Determine the [X, Y] coordinate at the center of the cell enclosing the given text.  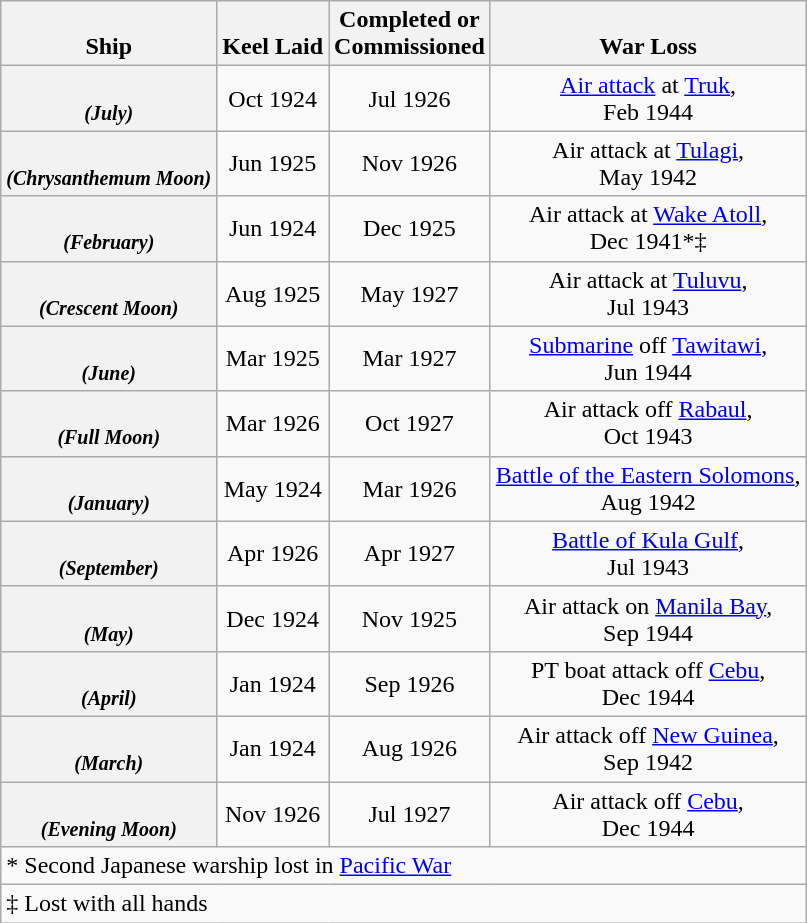
(July) [109, 98]
(Crescent Moon) [109, 294]
Air attack at Wake Atoll,Dec 1941*‡ [648, 228]
(Evening Moon) [109, 814]
Completed orCommissioned [410, 34]
Mar 1927 [410, 358]
Air attack off Rabaul,Oct 1943 [648, 424]
Dec 1925 [410, 228]
(Full Moon) [109, 424]
(January) [109, 488]
May 1924 [273, 488]
Aug 1925 [273, 294]
War Loss [648, 34]
Mar 1925 [273, 358]
* Second Japanese warship lost in Pacific War [404, 866]
Jun 1924 [273, 228]
Air attack at Tuluvu,Jul 1943 [648, 294]
(April) [109, 684]
Submarine off Tawitawi,Jun 1944 [648, 358]
Aug 1926 [410, 748]
Jun 1925 [273, 164]
(Chrysanthemum Moon) [109, 164]
Air attack off Cebu,Dec 1944 [648, 814]
‡ Lost with all hands [404, 904]
Jul 1926 [410, 98]
Air attack off New Guinea,Sep 1942 [648, 748]
(September) [109, 554]
Air attack at Tulagi,May 1942 [648, 164]
Battle of Kula Gulf,Jul 1943 [648, 554]
Oct 1924 [273, 98]
May 1927 [410, 294]
(June) [109, 358]
Air attack on Manila Bay,Sep 1944 [648, 618]
Keel Laid [273, 34]
Ship [109, 34]
(February) [109, 228]
Dec 1924 [273, 618]
Apr 1927 [410, 554]
PT boat attack off Cebu,Dec 1944 [648, 684]
Battle of the Eastern Solomons,Aug 1942 [648, 488]
Nov 1925 [410, 618]
Jul 1927 [410, 814]
Oct 1927 [410, 424]
(March) [109, 748]
Air attack at Truk,Feb 1944 [648, 98]
Sep 1926 [410, 684]
Apr 1926 [273, 554]
(May) [109, 618]
